Determine the [X, Y] coordinate at the center of the cell enclosing the given text.  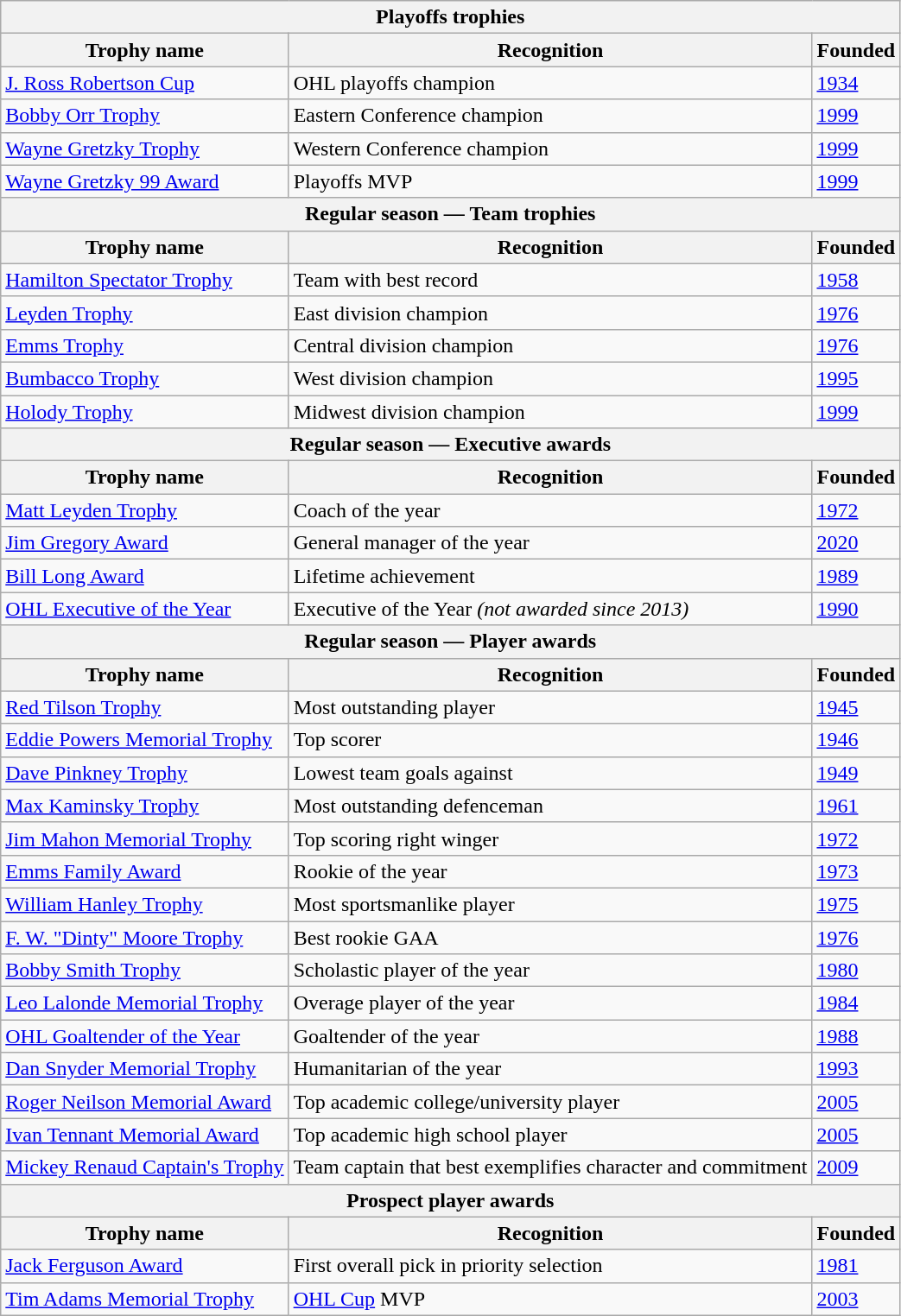
1975 [856, 904]
1995 [856, 378]
Roger Neilson Memorial Award [145, 1102]
Mickey Renaud Captain's Trophy [145, 1167]
Ivan Tennant Memorial Award [145, 1135]
Top scorer [550, 740]
Leo Lalonde Memorial Trophy [145, 1003]
1945 [856, 707]
1981 [856, 1266]
Humanitarian of the year [550, 1069]
1958 [856, 280]
Most outstanding defenceman [550, 806]
J. Ross Robertson Cup [145, 83]
OHL Executive of the Year [145, 609]
1980 [856, 971]
Wayne Gretzky Trophy [145, 149]
OHL Goaltender of the Year [145, 1036]
Prospect player awards [451, 1200]
1934 [856, 83]
Regular season — Executive awards [451, 445]
Rookie of the year [550, 871]
East division champion [550, 313]
Top scoring right winger [550, 838]
1990 [856, 609]
Team captain that best exemplifies character and commitment [550, 1167]
Regular season — Team trophies [451, 214]
Jim Mahon Memorial Trophy [145, 838]
Bobby Smith Trophy [145, 971]
Midwest division champion [550, 412]
Top academic college/university player [550, 1102]
Goaltender of the year [550, 1036]
Lifetime achievement [550, 576]
OHL Cup MVP [550, 1299]
Executive of the Year (not awarded since 2013) [550, 609]
Overage player of the year [550, 1003]
Red Tilson Trophy [145, 707]
Best rookie GAA [550, 937]
Team with best record [550, 280]
F. W. "Dinty" Moore Trophy [145, 937]
Hamilton Spectator Trophy [145, 280]
Coach of the year [550, 510]
1949 [856, 773]
Holody Trophy [145, 412]
Lowest team goals against [550, 773]
2009 [856, 1167]
Bobby Orr Trophy [145, 116]
First overall pick in priority selection [550, 1266]
Western Conference champion [550, 149]
1973 [856, 871]
OHL playoffs champion [550, 83]
1993 [856, 1069]
1984 [856, 1003]
Top academic high school player [550, 1135]
Tim Adams Memorial Trophy [145, 1299]
1988 [856, 1036]
William Hanley Trophy [145, 904]
Bumbacco Trophy [145, 378]
Regular season — Player awards [451, 642]
Bill Long Award [145, 576]
Eastern Conference champion [550, 116]
Eddie Powers Memorial Trophy [145, 740]
1989 [856, 576]
General manager of the year [550, 543]
Jim Gregory Award [145, 543]
Playoffs trophies [451, 17]
2020 [856, 543]
1961 [856, 806]
Wayne Gretzky 99 Award [145, 181]
Most outstanding player [550, 707]
Emms Family Award [145, 871]
Leyden Trophy [145, 313]
2003 [856, 1299]
Max Kaminsky Trophy [145, 806]
Dan Snyder Memorial Trophy [145, 1069]
Emms Trophy [145, 345]
West division champion [550, 378]
Scholastic player of the year [550, 971]
Matt Leyden Trophy [145, 510]
Playoffs MVP [550, 181]
Most sportsmanlike player [550, 904]
Central division champion [550, 345]
Jack Ferguson Award [145, 1266]
1946 [856, 740]
Dave Pinkney Trophy [145, 773]
